Search for the cell housing the specified text and yield its (X, Y) center coordinate. 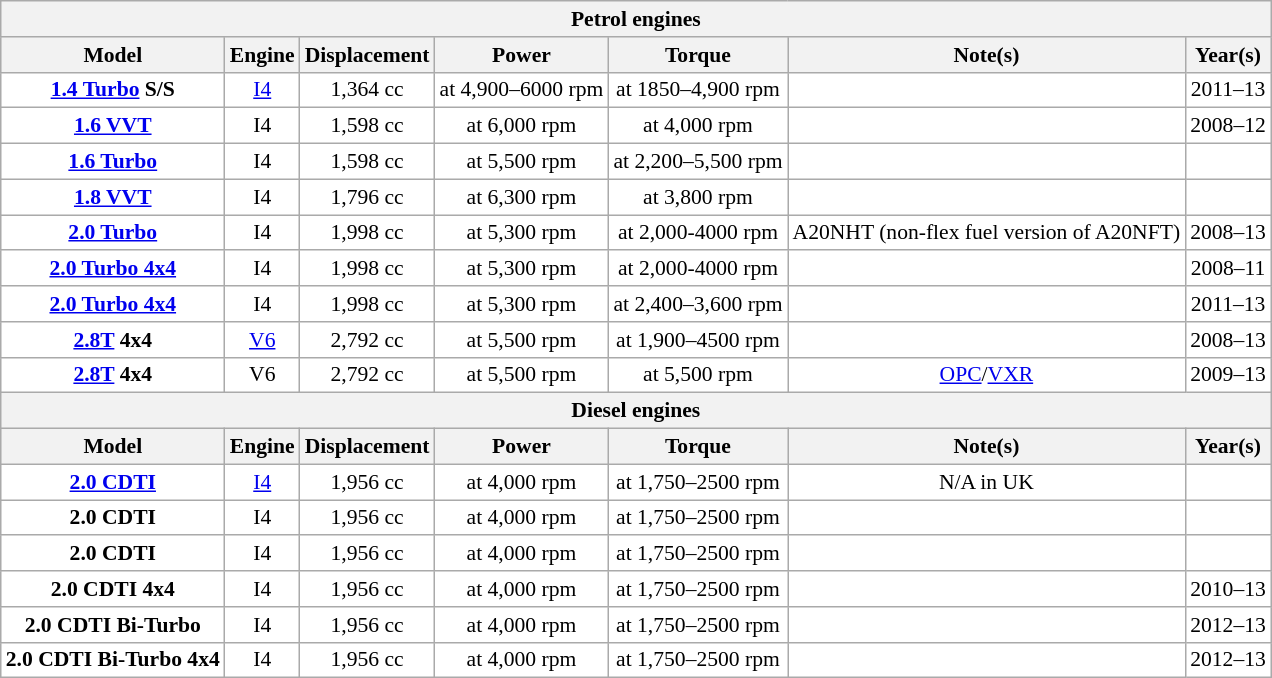
at 4,900–6000 rpm (522, 90)
Diesel engines (636, 411)
2008–11 (1228, 269)
1.8 VVT (113, 197)
1,796 cc (368, 197)
Petrol engines (636, 19)
1.6 Turbo (113, 162)
at 1850–4,900 rpm (698, 90)
2009–13 (1228, 375)
at 6,300 rpm (522, 197)
2008–12 (1228, 126)
1.4 Turbo S/S (113, 90)
N/A in UK (987, 482)
at 3,800 rpm (698, 197)
at 2,400–3,600 rpm (698, 304)
at 2,200–5,500 rpm (698, 162)
1,364 cc (368, 90)
at 1,900–4500 rpm (698, 340)
OPC/VXR (987, 375)
2.0 CDTI Bi-Turbo 4x4 (113, 660)
2010–13 (1228, 589)
2.0 Turbo (113, 233)
2.0 CDTI 4x4 (113, 589)
2.0 CDTI Bi-Turbo (113, 625)
1.6 VVT (113, 126)
A20NHT (non-flex fuel version of A20NFT) (987, 233)
at 6,000 rpm (522, 126)
